Output the [x, y] coordinate of the center of the cell containing the given text.  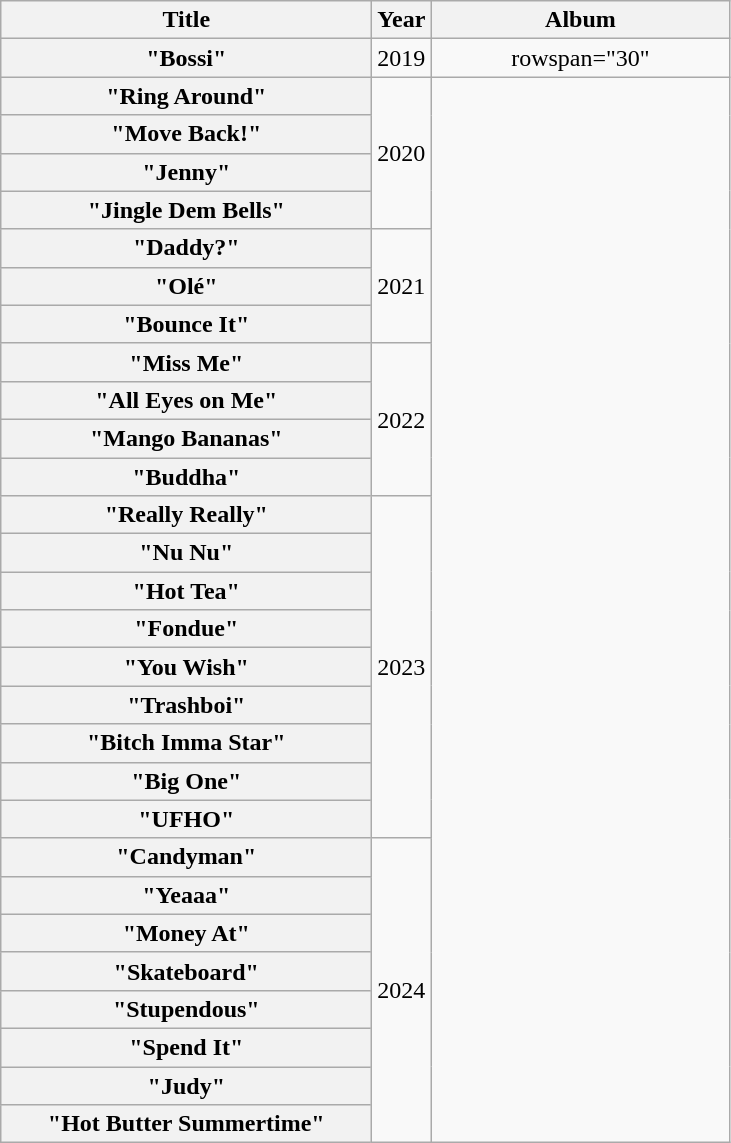
"Hot Butter Summertime" [186, 1124]
"You Wish" [186, 667]
Title [186, 20]
2020 [402, 153]
"Bitch Imma Star" [186, 743]
"Stupendous" [186, 1009]
"Nu Nu" [186, 553]
"Bossi" [186, 58]
"Spend It" [186, 1047]
2023 [402, 668]
2019 [402, 58]
"Trashboi" [186, 705]
"Money At" [186, 933]
"Big One" [186, 781]
"Bounce It" [186, 324]
2024 [402, 990]
"All Eyes on Me" [186, 400]
"Jenny" [186, 172]
"UFHO" [186, 819]
"Ring Around" [186, 96]
"Candyman" [186, 857]
Album [580, 20]
"Judy" [186, 1085]
"Skateboard" [186, 971]
"Daddy?" [186, 248]
rowspan="30" [580, 58]
"Buddha" [186, 477]
"Yeaaa" [186, 895]
"Move Back!" [186, 134]
2021 [402, 286]
"Jingle Dem Bells" [186, 210]
2022 [402, 419]
"Miss Me" [186, 362]
"Mango Bananas" [186, 438]
"Fondue" [186, 629]
"Really Really" [186, 515]
"Hot Tea" [186, 591]
"Olé" [186, 286]
Year [402, 20]
